Return (X, Y) of the center of cell containing provided text 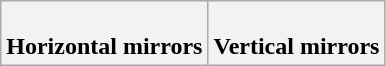
Horizontal mirrors (104, 34)
Vertical mirrors (296, 34)
